For the text-containing cell, return its midpoint in (x, y) coordinate format. 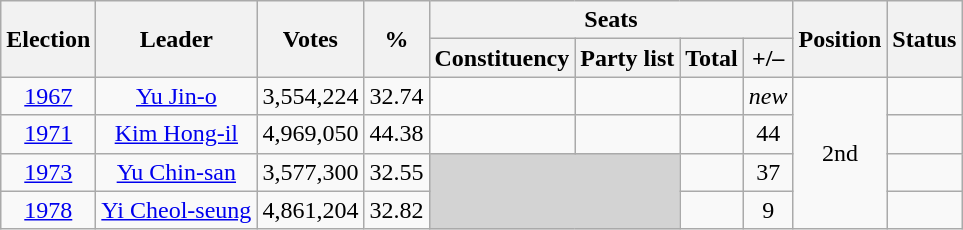
1978 (48, 210)
Constituency (502, 58)
44.38 (396, 134)
Election (48, 39)
+/– (768, 58)
Party list (628, 58)
32.55 (396, 172)
3,577,300 (310, 172)
1967 (48, 96)
37 (768, 172)
Total (712, 58)
Yu Jin-o (176, 96)
4,861,204 (310, 210)
new (768, 96)
Leader (176, 39)
1973 (48, 172)
Kim Hong-il (176, 134)
% (396, 39)
2nd (840, 153)
32.82 (396, 210)
Votes (310, 39)
Position (840, 39)
Seats (611, 20)
4,969,050 (310, 134)
32.74 (396, 96)
Status (924, 39)
3,554,224 (310, 96)
1971 (48, 134)
9 (768, 210)
Yi Cheol-seung (176, 210)
Yu Chin-san (176, 172)
44 (768, 134)
